Locate the cell with the specified text and output its (X, Y) center coordinate. 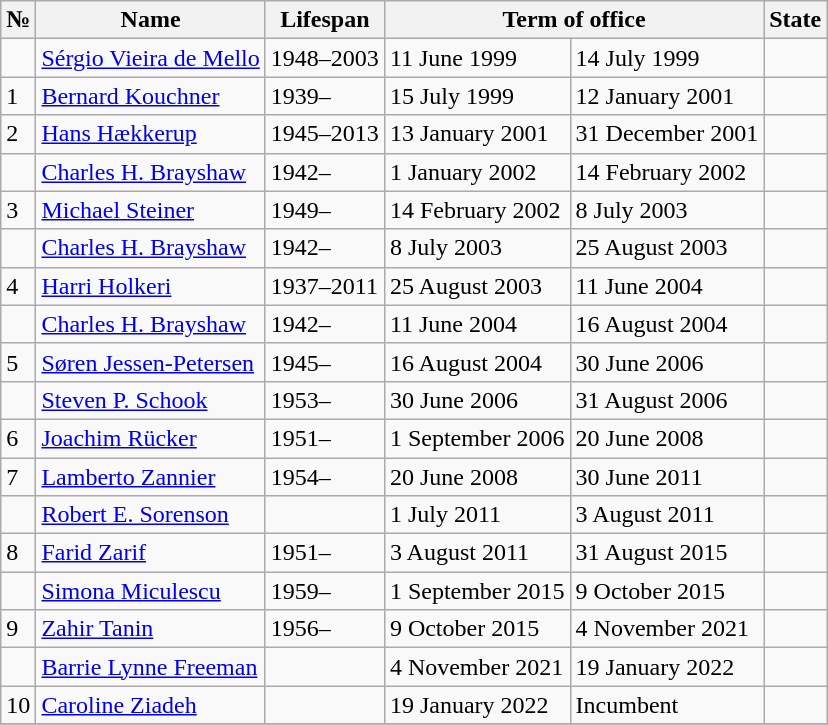
Name (150, 20)
5 (18, 362)
Sérgio Vieira de Mello (150, 58)
1 July 2011 (477, 515)
10 (18, 705)
Hans Hækkerup (150, 134)
1953– (324, 400)
Simona Miculescu (150, 591)
6 (18, 438)
31 August 2015 (667, 553)
1 (18, 96)
15 July 1999 (477, 96)
Farid Zarif (150, 553)
1948–2003 (324, 58)
12 January 2001 (667, 96)
1945–2013 (324, 134)
11 June 1999 (477, 58)
Michael Steiner (150, 210)
13 January 2001 (477, 134)
14 July 1999 (667, 58)
Incumbent (667, 705)
9 (18, 629)
1937–2011 (324, 286)
31 December 2001 (667, 134)
Lifespan (324, 20)
1956– (324, 629)
1 September 2006 (477, 438)
Caroline Ziadeh (150, 705)
1939– (324, 96)
30 June 2011 (667, 477)
Robert E. Sorenson (150, 515)
Harri Holkeri (150, 286)
4 (18, 286)
Søren Jessen-Petersen (150, 362)
1949– (324, 210)
7 (18, 477)
1954– (324, 477)
1945– (324, 362)
Lamberto Zannier (150, 477)
31 August 2006 (667, 400)
1959– (324, 591)
1 January 2002 (477, 172)
State (796, 20)
Term of office (574, 20)
Steven P. Schook (150, 400)
Zahir Tanin (150, 629)
1 September 2015 (477, 591)
8 (18, 553)
Bernard Kouchner (150, 96)
3 (18, 210)
Joachim Rücker (150, 438)
№ (18, 20)
Barrie Lynne Freeman (150, 667)
2 (18, 134)
